Output the [X, Y] coordinate of the center of the cell containing the given text.  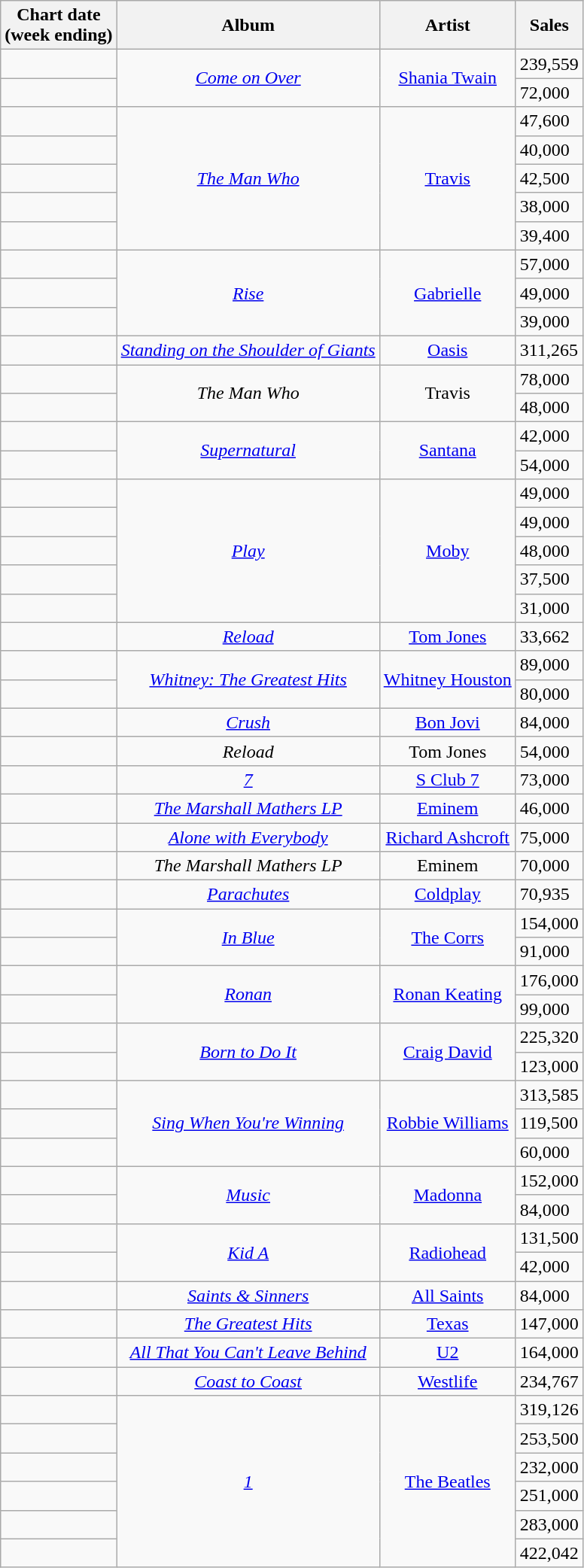
Oasis [447, 350]
Westlife [447, 1381]
Richard Ashcroft [447, 837]
Standing on the Shoulder of Giants [248, 350]
42,500 [549, 178]
Robbie Williams [447, 1123]
The Corrs [447, 937]
Rise [248, 293]
Radiohead [447, 1252]
Ronan Keating [447, 995]
73,000 [549, 779]
Sing When You're Winning [248, 1123]
70,935 [549, 895]
46,000 [549, 808]
Coast to Coast [248, 1381]
Shania Twain [447, 78]
39,000 [549, 321]
Ronan [248, 995]
Whitney Houston [447, 679]
Alone with Everybody [248, 837]
311,265 [549, 350]
Play [248, 551]
78,000 [549, 378]
Texas [447, 1324]
Gabrielle [447, 293]
Craig David [447, 1052]
The Beatles [447, 1481]
60,000 [549, 1152]
Whitney: The Greatest Hits [248, 679]
All That You Can't Leave Behind [248, 1353]
Madonna [447, 1195]
1 [248, 1481]
Saints & Sinners [248, 1295]
Coldplay [447, 895]
Parachutes [248, 895]
In Blue [248, 937]
123,000 [549, 1066]
80,000 [549, 694]
253,500 [549, 1439]
Chart date(week ending) [59, 26]
All Saints [447, 1295]
Crush [248, 722]
38,000 [549, 207]
31,000 [549, 608]
154,000 [549, 923]
39,400 [549, 236]
Supernatural [248, 451]
Album [248, 26]
Kid A [248, 1252]
119,500 [549, 1123]
57,000 [549, 264]
70,000 [549, 866]
422,042 [549, 1553]
Born to Do It [248, 1052]
Moby [447, 551]
313,585 [549, 1095]
232,000 [549, 1467]
U2 [447, 1353]
The Greatest Hits [248, 1324]
75,000 [549, 837]
99,000 [549, 1009]
225,320 [549, 1038]
283,000 [549, 1524]
Music [248, 1195]
Come on Over [248, 78]
239,559 [549, 64]
89,000 [549, 665]
176,000 [549, 980]
Artist [447, 26]
40,000 [549, 150]
147,000 [549, 1324]
47,600 [549, 121]
S Club 7 [447, 779]
164,000 [549, 1353]
7 [248, 779]
91,000 [549, 952]
Sales [549, 26]
152,000 [549, 1181]
131,500 [549, 1238]
33,662 [549, 637]
37,500 [549, 579]
Santana [447, 451]
319,126 [549, 1410]
234,767 [549, 1381]
72,000 [549, 93]
251,000 [549, 1496]
Bon Jovi [447, 722]
